Return [x, y] of the center of cell containing provided text 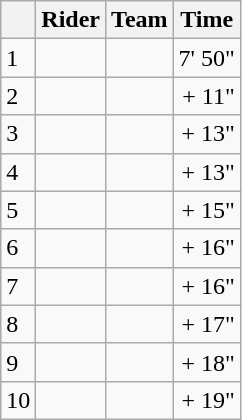
9 [18, 362]
3 [18, 134]
4 [18, 172]
Rider [71, 20]
10 [18, 400]
1 [18, 58]
+ 15" [206, 210]
7 [18, 286]
+ 11" [206, 96]
+ 18" [206, 362]
6 [18, 248]
8 [18, 324]
Team [140, 20]
Time [206, 20]
5 [18, 210]
2 [18, 96]
7' 50" [206, 58]
+ 17" [206, 324]
+ 19" [206, 400]
